Extract the (X, Y) coordinate from the center of the cell holding the provided text.  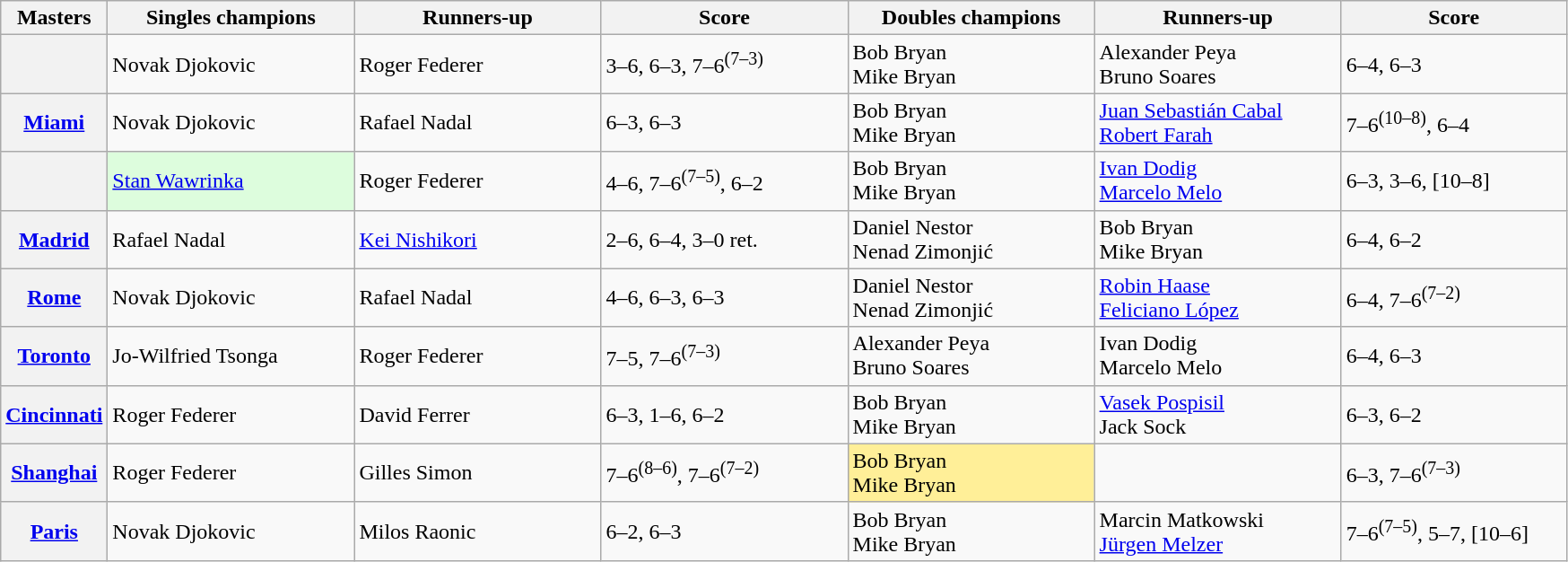
6–4, 6–2 (1453, 239)
7–6(10–8), 6–4 (1453, 122)
7–6(7–5), 5–7, [10–6] (1453, 531)
6–3, 6–3 (725, 122)
6–3, 6–2 (1453, 415)
Doubles champions (971, 18)
Kei Nishikori (477, 239)
Vasek Pospisil Jack Sock (1218, 415)
Rome (54, 298)
Cincinnati (54, 415)
4–6, 7–6(7–5), 6–2 (725, 181)
Paris (54, 531)
3–6, 6–3, 7–6(7–3) (725, 65)
Madrid (54, 239)
Juan Sebastián Cabal Robert Farah (1218, 122)
7–5, 7–6(7–3) (725, 356)
2–6, 6–4, 3–0 ret. (725, 239)
Marcin Matkowski Jürgen Melzer (1218, 531)
Robin Haase Feliciano López (1218, 298)
6–2, 6–3 (725, 531)
Jo-Wilfried Tsonga (231, 356)
Masters (54, 18)
6–3, 7–6(7–3) (1453, 472)
6–3, 1–6, 6–2 (725, 415)
Stan Wawrinka (231, 181)
David Ferrer (477, 415)
Miami (54, 122)
Singles champions (231, 18)
7–6(8–6), 7–6(7–2) (725, 472)
Milos Raonic (477, 531)
6–3, 3–6, [10–8] (1453, 181)
Shanghai (54, 472)
Toronto (54, 356)
6–4, 7–6(7–2) (1453, 298)
4–6, 6–3, 6–3 (725, 298)
Gilles Simon (477, 472)
